Output the (X, Y) coordinate of the center of the cell containing the given text.  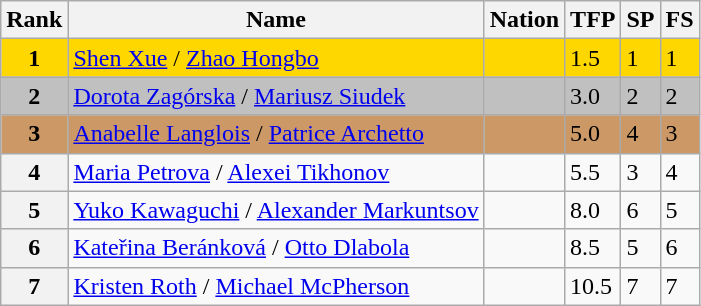
Kristen Roth / Michael McPherson (276, 286)
10.5 (593, 286)
Name (276, 20)
5.0 (593, 134)
5.5 (593, 172)
Nation (524, 20)
Maria Petrova / Alexei Tikhonov (276, 172)
Rank (34, 20)
TFP (593, 20)
8.5 (593, 248)
Dorota Zagórska / Mariusz Siudek (276, 96)
8.0 (593, 210)
Kateřina Beránková / Otto Dlabola (276, 248)
3.0 (593, 96)
Yuko Kawaguchi / Alexander Markuntsov (276, 210)
SP (640, 20)
1.5 (593, 58)
Anabelle Langlois / Patrice Archetto (276, 134)
Shen Xue / Zhao Hongbo (276, 58)
FS (680, 20)
